Pinpoint the cell where the given text exists, returning its [x, y] midpoint coordinate. 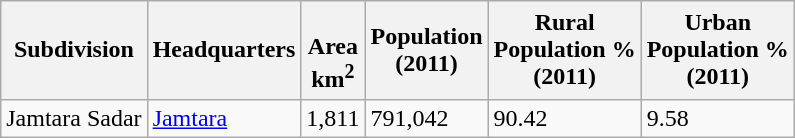
791,042 [426, 118]
Headquarters [224, 50]
9.58 [718, 118]
Jamtara Sadar [74, 118]
Population(2011) [426, 50]
Jamtara [224, 118]
Areakm2 [333, 50]
RuralPopulation %(2011) [564, 50]
Subdivision [74, 50]
1,811 [333, 118]
Urban Population % (2011) [718, 50]
90.42 [564, 118]
